Detect which cell encompasses the target text, then output its [x, y] center coordinate. 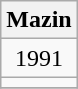
1991 [39, 58]
Mazin [39, 20]
